Scan for the cell matching the given text and deliver its [x, y] coordinate at center. 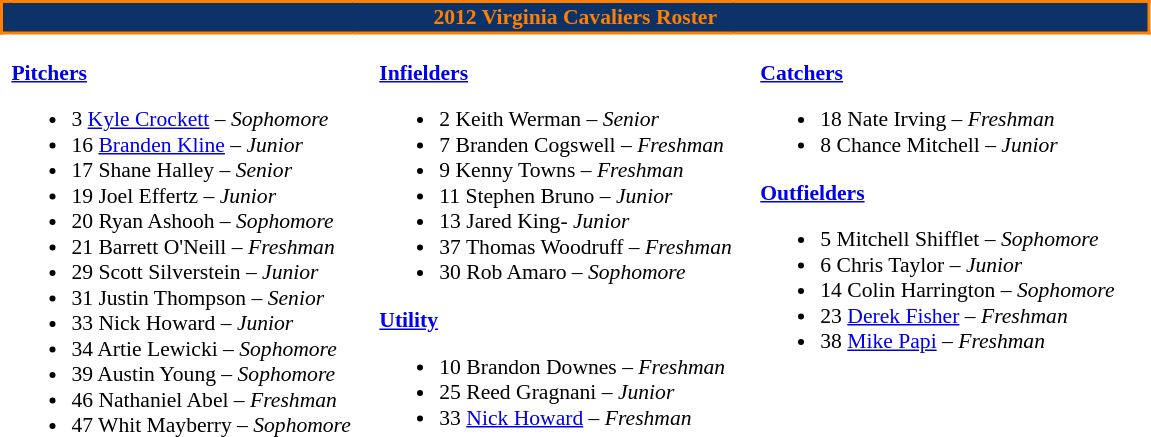
2012 Virginia Cavaliers Roster [576, 18]
